From the cell containing the given text, extract its center point as [x, y] coordinate. 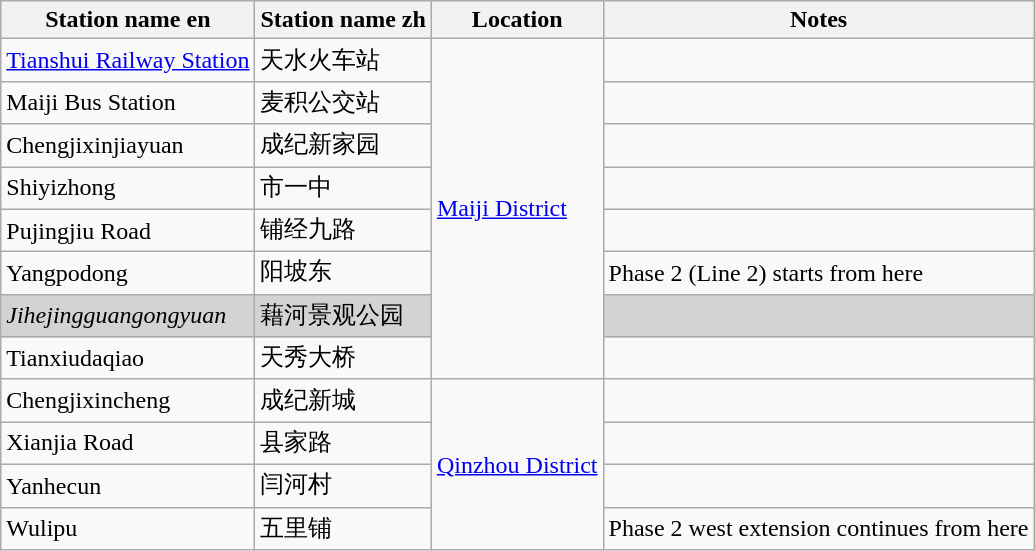
Phase 2 (Line 2) starts from here [818, 274]
Station name en [128, 20]
Chengjixincheng [128, 400]
Shiyizhong [128, 188]
Xianjia Road [128, 444]
Chengjixinjiayuan [128, 146]
县家路 [343, 444]
Jihejingguangongyuan [128, 316]
Qinzhou District [517, 464]
Yanhecun [128, 486]
铺经九路 [343, 230]
天水火车站 [343, 60]
Pujingjiu Road [128, 230]
Maiji Bus Station [128, 102]
Station name zh [343, 20]
闫河村 [343, 486]
Wulipu [128, 528]
五里铺 [343, 528]
Yangpodong [128, 274]
Phase 2 west extension continues from here [818, 528]
成纪新家园 [343, 146]
成纪新城 [343, 400]
藉河景观公园 [343, 316]
Maiji District [517, 209]
Tianxiudaqiao [128, 358]
麦积公交站 [343, 102]
市一中 [343, 188]
Tianshui Railway Station [128, 60]
Location [517, 20]
阳坡东 [343, 274]
Notes [818, 20]
天秀大桥 [343, 358]
